Determine the [X, Y] coordinate at the center of the cell enclosing the given text.  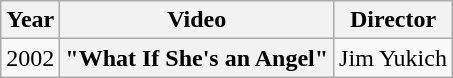
2002 [30, 58]
Video [197, 20]
"What If She's an Angel" [197, 58]
Director [394, 20]
Jim Yukich [394, 58]
Year [30, 20]
